Extract the [X, Y] coordinate from the center of the cell holding the provided text.  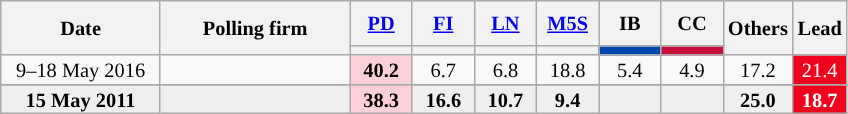
18.8 [568, 70]
9.4 [568, 98]
18.7 [820, 98]
Date [81, 28]
40.2 [381, 70]
CC [692, 22]
15 May 2011 [81, 98]
6.7 [443, 70]
IB [630, 22]
17.2 [758, 70]
4.9 [692, 70]
16.6 [443, 98]
Others [758, 28]
25.0 [758, 98]
PD [381, 22]
9–18 May 2016 [81, 70]
10.7 [505, 98]
M5S [568, 22]
5.4 [630, 70]
Lead [820, 28]
38.3 [381, 98]
FI [443, 22]
Polling firm [255, 28]
21.4 [820, 70]
LN [505, 22]
6.8 [505, 70]
